Determine the [x, y] coordinate at the center of the cell enclosing the given text.  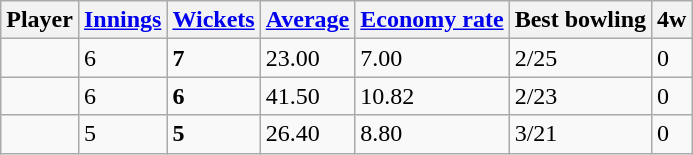
4w [672, 20]
Best bowling [580, 20]
Player [40, 20]
26.40 [308, 134]
Wickets [214, 20]
Economy rate [432, 20]
Average [308, 20]
3/21 [580, 134]
2/25 [580, 58]
8.80 [432, 134]
10.82 [432, 96]
2/23 [580, 96]
Innings [122, 20]
23.00 [308, 58]
41.50 [308, 96]
7 [214, 58]
7.00 [432, 58]
